Identify which cell holds the provided text, then report its (x, y) central coordinate. 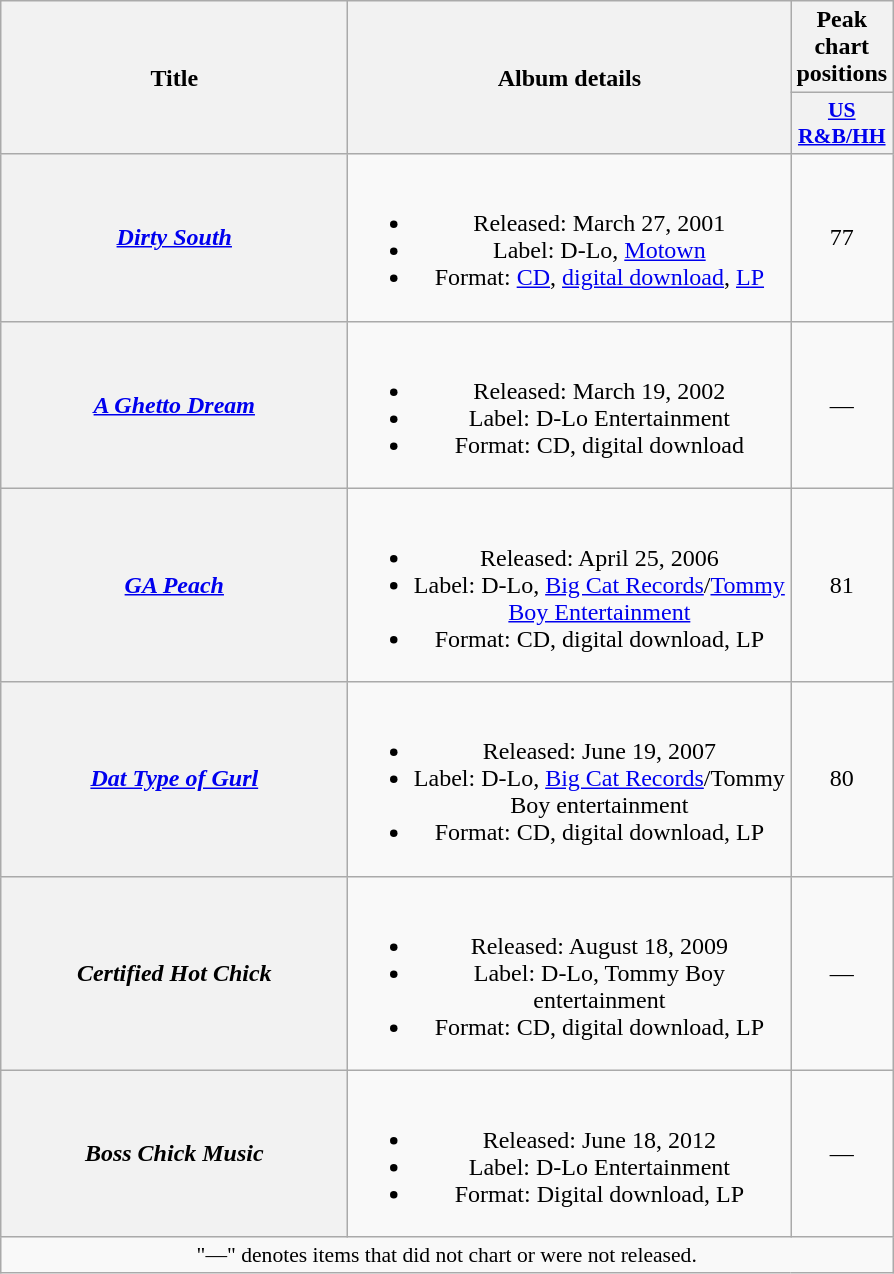
80 (842, 779)
Album details (570, 78)
81 (842, 585)
77 (842, 238)
Released: June 18, 2012Label: D-Lo EntertainmentFormat: Digital download, LP (570, 1154)
Peak chart positions (842, 47)
GA Peach (174, 585)
"—" denotes items that did not chart or were not released. (447, 1255)
Boss Chick Music (174, 1154)
Title (174, 78)
Released: April 25, 2006Label: D-Lo, Big Cat Records/Tommy Boy EntertainmentFormat: CD, digital download, LP (570, 585)
Released: March 27, 2001Label: D-Lo, MotownFormat: CD, digital download, LP (570, 238)
Dirty South (174, 238)
Released: August 18, 2009Label: D-Lo, Tommy Boy entertainmentFormat: CD, digital download, LP (570, 973)
Certified Hot Chick (174, 973)
Released: June 19, 2007Label: D-Lo, Big Cat Records/Tommy Boy entertainmentFormat: CD, digital download, LP (570, 779)
Dat Type of Gurl (174, 779)
A Ghetto Dream (174, 404)
Released: March 19, 2002Label: D-Lo EntertainmentFormat: CD, digital download (570, 404)
USR&B/HH (842, 124)
